Scan for the cell matching the given text and deliver its [X, Y] coordinate at center. 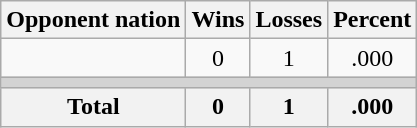
Losses [289, 20]
Wins [218, 20]
Opponent nation [94, 20]
Percent [372, 20]
Total [94, 107]
